Locate the cell with the specified text and output its [X, Y] center coordinate. 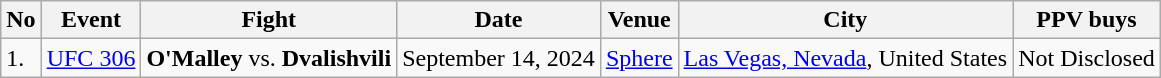
Date [499, 20]
Venue [639, 20]
O'Malley vs. Dvalishvili [269, 58]
City [846, 20]
Event [91, 20]
Sphere [639, 58]
Fight [269, 20]
1. [21, 58]
UFC 306 [91, 58]
No [21, 20]
Not Disclosed [1087, 58]
September 14, 2024 [499, 58]
PPV buys [1087, 20]
Las Vegas, Nevada, United States [846, 58]
